For the text-containing cell, return its midpoint in [X, Y] coordinate format. 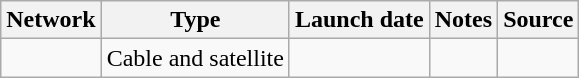
Type [195, 20]
Network [51, 20]
Launch date [359, 20]
Source [538, 20]
Notes [463, 20]
Cable and satellite [195, 58]
